For the text-containing cell, return its midpoint in (x, y) coordinate format. 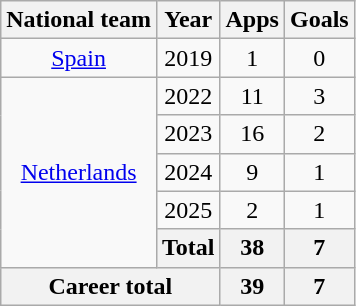
2024 (188, 172)
2019 (188, 58)
3 (319, 96)
Year (188, 20)
Career total (110, 286)
0 (319, 58)
Goals (319, 20)
2022 (188, 96)
Apps (252, 20)
38 (252, 248)
National team (79, 20)
9 (252, 172)
11 (252, 96)
16 (252, 134)
Netherlands (79, 172)
Spain (79, 58)
2023 (188, 134)
2025 (188, 210)
Total (188, 248)
39 (252, 286)
